Detect which cell encompasses the target text, then output its (x, y) center coordinate. 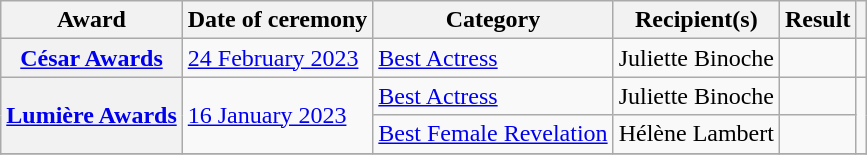
Category (493, 20)
Award (92, 20)
Date of ceremony (278, 20)
16 January 2023 (278, 115)
César Awards (92, 58)
Lumière Awards (92, 115)
Result (818, 20)
24 February 2023 (278, 58)
Best Female Revelation (493, 134)
Recipient(s) (696, 20)
Hélène Lambert (696, 134)
